Scan for the cell matching the given text and deliver its [x, y] coordinate at center. 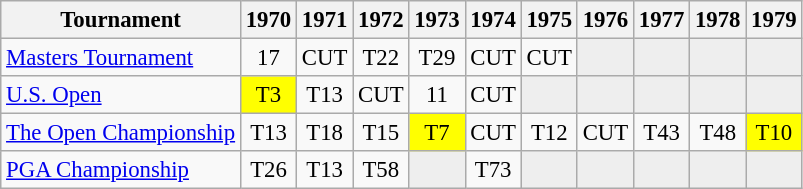
T73 [493, 170]
T7 [437, 133]
T3 [268, 95]
Tournament [121, 20]
11 [437, 95]
T12 [549, 133]
T43 [661, 133]
T29 [437, 58]
1972 [381, 20]
Masters Tournament [121, 58]
T18 [325, 133]
1975 [549, 20]
1978 [718, 20]
T15 [381, 133]
T58 [381, 170]
1974 [493, 20]
17 [268, 58]
PGA Championship [121, 170]
The Open Championship [121, 133]
1979 [774, 20]
T10 [774, 133]
1976 [605, 20]
1973 [437, 20]
T22 [381, 58]
U.S. Open [121, 95]
1970 [268, 20]
T48 [718, 133]
T26 [268, 170]
1971 [325, 20]
1977 [661, 20]
